Detect which cell encompasses the target text, then output its [X, Y] center coordinate. 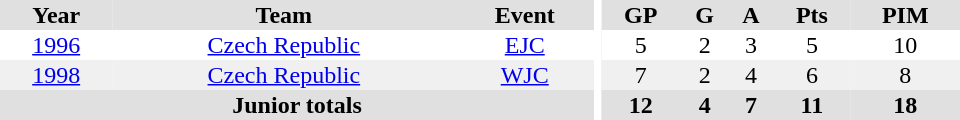
Event [524, 15]
1996 [56, 45]
G [705, 15]
18 [905, 105]
WJC [524, 75]
6 [812, 75]
Junior totals [297, 105]
11 [812, 105]
GP [641, 15]
10 [905, 45]
1998 [56, 75]
Year [56, 15]
12 [641, 105]
8 [905, 75]
Team [284, 15]
EJC [524, 45]
A [752, 15]
PIM [905, 15]
Pts [812, 15]
3 [752, 45]
